From the cell containing the given text, extract its center point as [X, Y] coordinate. 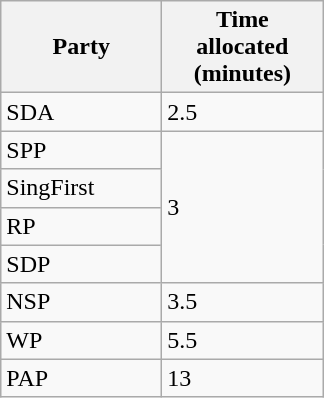
5.5 [242, 340]
SDA [82, 112]
3 [242, 207]
2.5 [242, 112]
SDP [82, 264]
WP [82, 340]
SingFirst [82, 188]
PAP [82, 378]
Party [82, 47]
NSP [82, 302]
13 [242, 378]
Time allocated (minutes) [242, 47]
3.5 [242, 302]
RP [82, 226]
SPP [82, 150]
